For the text-containing cell, return its midpoint in [X, Y] coordinate format. 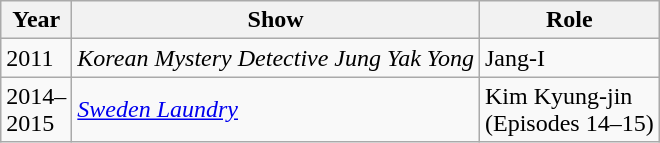
2014–2015 [36, 110]
Jang-I [569, 58]
Sweden Laundry [276, 110]
Korean Mystery Detective Jung Yak Yong [276, 58]
2011 [36, 58]
Kim Kyung-jin(Episodes 14–15) [569, 110]
Show [276, 20]
Year [36, 20]
Role [569, 20]
